Identify which cell holds the provided text, then report its [x, y] central coordinate. 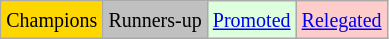
Promoted [252, 20]
Runners-up [155, 20]
Relegated [342, 20]
Champions [52, 20]
